Determine the [x, y] coordinate at the center of the cell enclosing the given text.  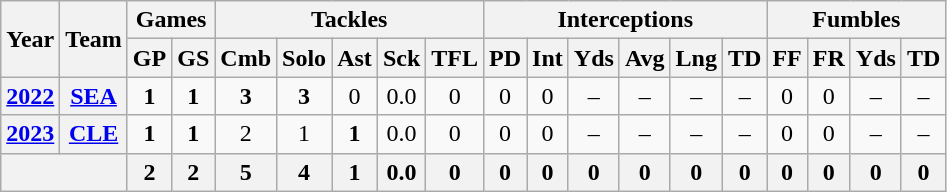
5 [246, 172]
TFL [455, 58]
2023 [30, 134]
Solo [304, 58]
Team [94, 39]
Fumbles [856, 20]
Avg [644, 58]
FF [787, 58]
Cmb [246, 58]
PD [506, 58]
4 [304, 172]
Ast [355, 58]
Games [170, 20]
Tackles [350, 20]
Interceptions [626, 20]
2022 [30, 96]
Year [30, 39]
FR [828, 58]
CLE [94, 134]
Int [548, 58]
Sck [401, 58]
GS [194, 58]
SEA [94, 96]
Lng [696, 58]
GP [149, 58]
